Locate the cell with the specified text and output its (X, Y) center coordinate. 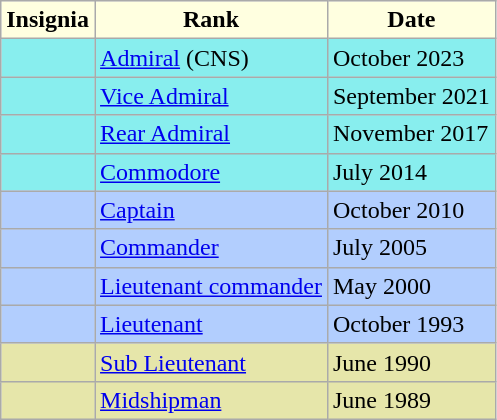
November 2017 (411, 134)
September 2021 (411, 96)
October 2023 (411, 58)
Rank (212, 20)
October 2010 (411, 210)
Sub Lieutenant (212, 362)
Insignia (48, 20)
July 2005 (411, 248)
Midshipman (212, 400)
Lieutenant (212, 324)
June 1990 (411, 362)
Lieutenant commander (212, 286)
Commander (212, 248)
Captain (212, 210)
Rear Admiral (212, 134)
Commodore (212, 172)
Admiral (CNS) (212, 58)
Vice Admiral (212, 96)
May 2000 (411, 286)
October 1993 (411, 324)
July 2014 (411, 172)
Date (411, 20)
June 1989 (411, 400)
